From the cell containing the given text, extract its center point as (X, Y) coordinate. 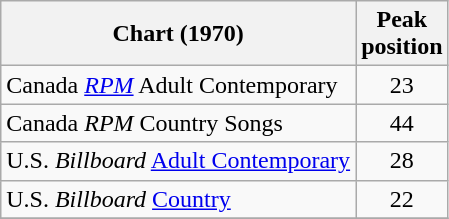
Peakposition (402, 34)
U.S. Billboard Adult Contemporary (178, 161)
22 (402, 199)
Chart (1970) (178, 34)
Canada RPM Adult Contemporary (178, 85)
44 (402, 123)
28 (402, 161)
U.S. Billboard Country (178, 199)
Canada RPM Country Songs (178, 123)
23 (402, 85)
